Pinpoint the cell where the given text exists, returning its [X, Y] midpoint coordinate. 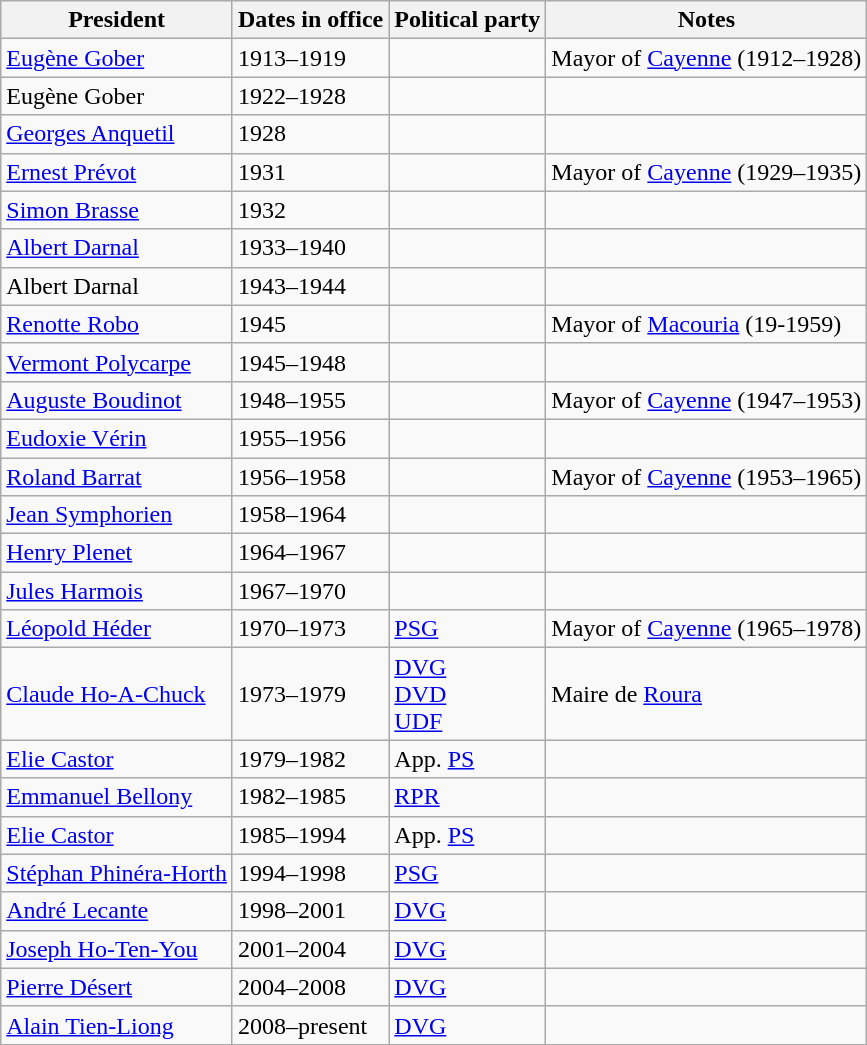
Alain Tien-Liong [117, 1025]
2001–2004 [310, 949]
DVG DVDUDF [468, 694]
1943–1944 [310, 286]
1945 [310, 324]
1967–1970 [310, 591]
Renotte Robo [117, 324]
Maire de Roura [706, 694]
1931 [310, 172]
1998–2001 [310, 911]
1933–1940 [310, 248]
Dates in office [310, 20]
Léopold Héder [117, 629]
1945–1948 [310, 362]
Mayor of Cayenne (1953–1965) [706, 477]
Georges Anquetil [117, 134]
1994–1998 [310, 873]
Mayor of Cayenne (1912–1928) [706, 58]
Jean Symphorien [117, 515]
Ernest Prévot [117, 172]
1928 [310, 134]
1955–1956 [310, 438]
Joseph Ho-Ten-You [117, 949]
1958–1964 [310, 515]
1964–1967 [310, 553]
Claude Ho-A-Chuck [117, 694]
Jules Harmois [117, 591]
President [117, 20]
2004–2008 [310, 987]
1982–1985 [310, 797]
1913–1919 [310, 58]
Eudoxie Vérin [117, 438]
Mayor of Cayenne (1947–1953) [706, 400]
RPR [468, 797]
1985–1994 [310, 835]
Pierre Désert [117, 987]
Mayor of Macouria (19-1959) [706, 324]
1948–1955 [310, 400]
Henry Plenet [117, 553]
2008–present [310, 1025]
Stéphan Phinéra-Horth [117, 873]
1973–1979 [310, 694]
Auguste Boudinot [117, 400]
Mayor of Cayenne (1929–1935) [706, 172]
1979–1982 [310, 759]
André Lecante [117, 911]
Political party [468, 20]
Mayor of Cayenne (1965–1978) [706, 629]
Vermont Polycarpe [117, 362]
Notes [706, 20]
1932 [310, 210]
Roland Barrat [117, 477]
Emmanuel Bellony [117, 797]
Simon Brasse [117, 210]
1922–1928 [310, 96]
1956–1958 [310, 477]
1970–1973 [310, 629]
